Locate the cell with the specified text and output its [X, Y] center coordinate. 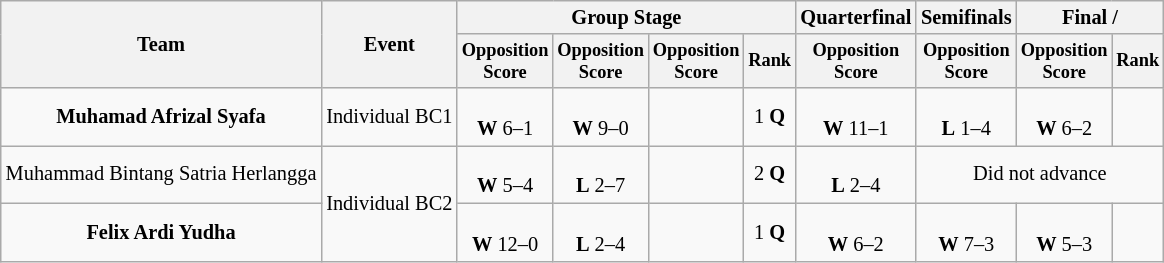
Muhammad Bintang Satria Herlangga [162, 174]
W 5–4 [505, 174]
Felix Ardi Yudha [162, 232]
Event [389, 44]
W 11–1 [856, 117]
Individual BC1 [389, 117]
Individual BC2 [389, 202]
W 7–3 [966, 232]
2 Q [770, 174]
Semifinals [966, 17]
W 5–3 [1064, 232]
Final / [1090, 17]
Did not advance [1040, 174]
Team [162, 44]
Muhamad Afrizal Syafa [162, 117]
Group Stage [626, 17]
L 2–7 [601, 174]
W 12–0 [505, 232]
W 9–0 [601, 117]
L 1–4 [966, 117]
W 6–1 [505, 117]
Quarterfinal [856, 17]
